Identify which cell holds the provided text, then report its (X, Y) central coordinate. 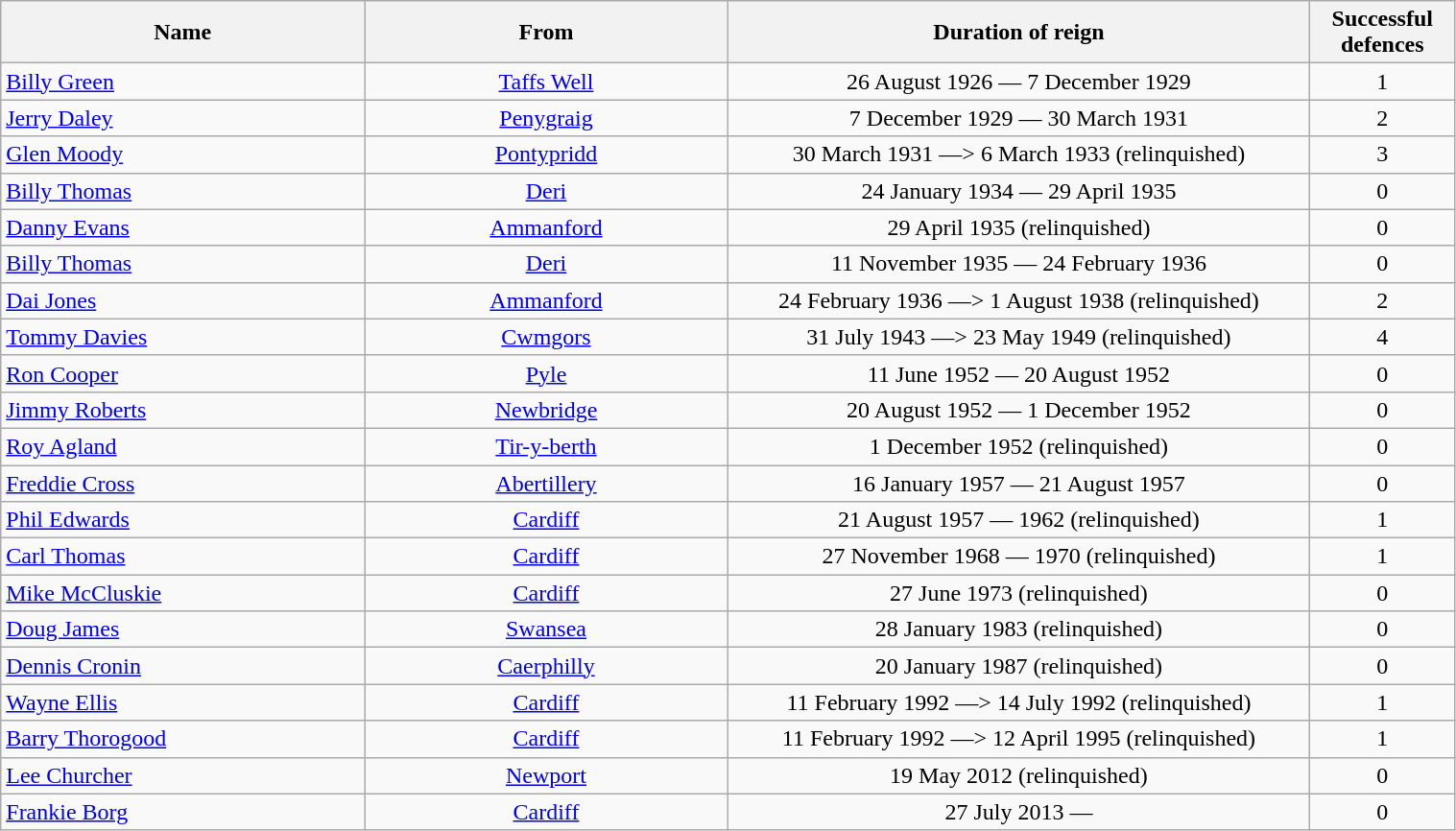
30 March 1931 —> 6 March 1933 (relinquished) (1018, 154)
31 July 1943 —> 23 May 1949 (relinquished) (1018, 337)
Name (182, 33)
Taffs Well (547, 82)
29 April 1935 (relinquished) (1018, 227)
Cwmgors (547, 337)
27 June 1973 (relinquished) (1018, 593)
4 (1382, 337)
Mike McCluskie (182, 593)
20 January 1987 (relinquished) (1018, 666)
Newport (547, 775)
24 January 1934 — 29 April 1935 (1018, 191)
Lee Churcher (182, 775)
19 May 2012 (relinquished) (1018, 775)
Frankie Borg (182, 812)
Freddie Cross (182, 483)
Ron Cooper (182, 373)
Barry Thorogood (182, 739)
Penygraig (547, 118)
Roy Agland (182, 446)
Duration of reign (1018, 33)
Newbridge (547, 410)
Pontypridd (547, 154)
Caerphilly (547, 666)
27 November 1968 — 1970 (relinquished) (1018, 557)
Billy Green (182, 82)
16 January 1957 — 21 August 1957 (1018, 483)
11 February 1992 —> 12 April 1995 (relinquished) (1018, 739)
11 November 1935 — 24 February 1936 (1018, 264)
Tir-y-berth (547, 446)
Danny Evans (182, 227)
3 (1382, 154)
Tommy Davies (182, 337)
1 December 1952 (relinquished) (1018, 446)
Wayne Ellis (182, 702)
Pyle (547, 373)
Successful defences (1382, 33)
Glen Moody (182, 154)
From (547, 33)
Phil Edwards (182, 520)
Dai Jones (182, 300)
11 June 1952 — 20 August 1952 (1018, 373)
Swansea (547, 629)
24 February 1936 —> 1 August 1938 (relinquished) (1018, 300)
Dennis Cronin (182, 666)
Carl Thomas (182, 557)
7 December 1929 — 30 March 1931 (1018, 118)
26 August 1926 — 7 December 1929 (1018, 82)
Doug James (182, 629)
11 February 1992 —> 14 July 1992 (relinquished) (1018, 702)
28 January 1983 (relinquished) (1018, 629)
Jerry Daley (182, 118)
27 July 2013 — (1018, 812)
Abertillery (547, 483)
21 August 1957 — 1962 (relinquished) (1018, 520)
Jimmy Roberts (182, 410)
20 August 1952 — 1 December 1952 (1018, 410)
